Output the (X, Y) coordinate of the center of the cell containing the given text.  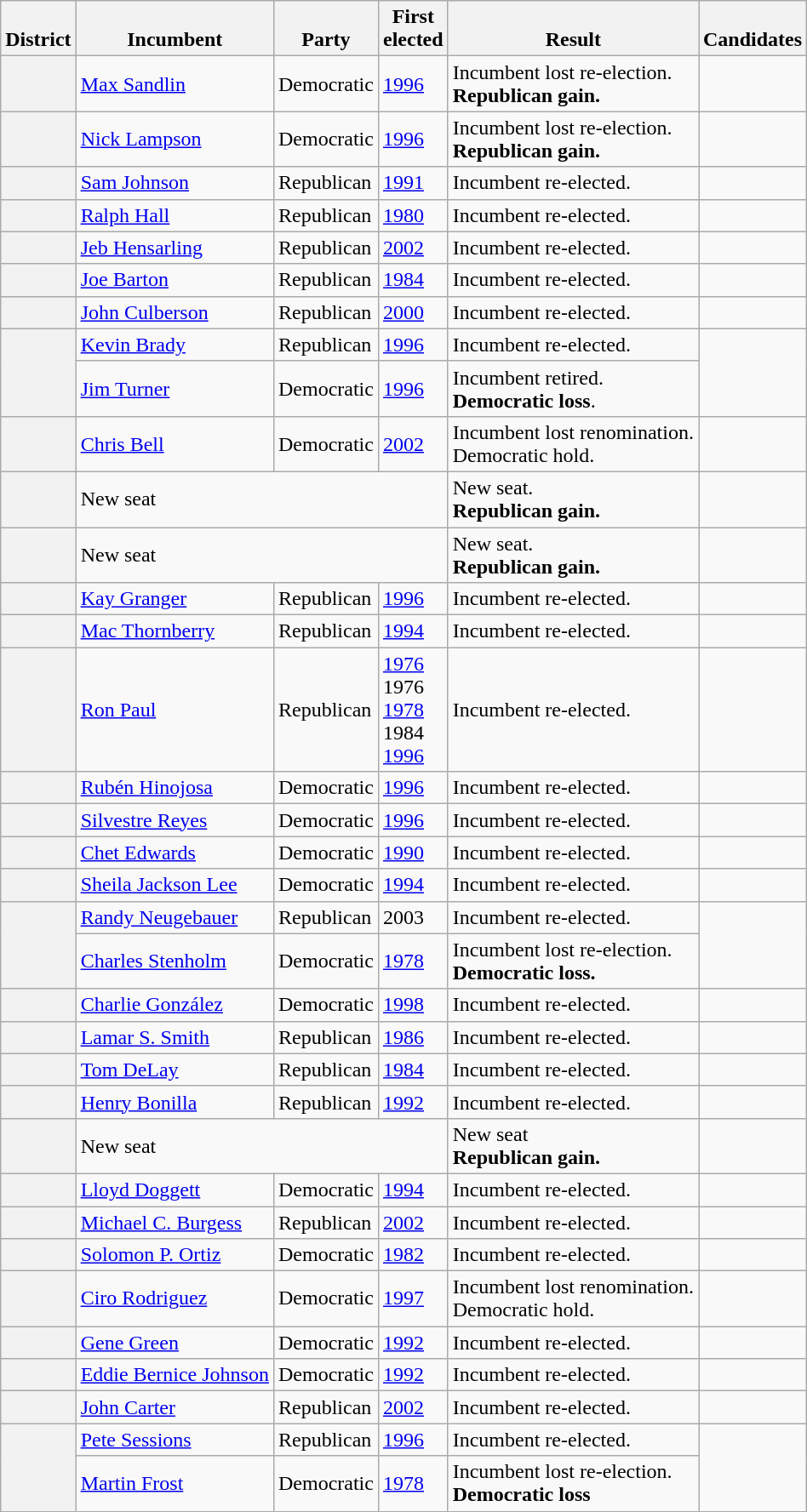
Tom DeLay (175, 1070)
Michael C. Burgess (175, 1223)
John Culberson (175, 312)
Solomon P. Ortiz (175, 1255)
Max Sandlin (175, 83)
Ron Paul (175, 710)
2003 (413, 917)
Kevin Brady (175, 345)
Randy Neugebauer (175, 917)
Result (573, 29)
1998 (413, 1005)
1980 (413, 215)
New seatRepublican gain. (573, 1145)
Pete Sessions (175, 1440)
1976 1976 19781984 1996 (413, 710)
Chris Bell (175, 444)
Sam Johnson (175, 183)
1997 (413, 1298)
Firstelected (413, 29)
Ralph Hall (175, 215)
Incumbent retired.Democratic loss. (573, 388)
Jim Turner (175, 388)
Gene Green (175, 1343)
1990 (413, 853)
1986 (413, 1037)
Sheila Jackson Lee (175, 885)
District (38, 29)
Incumbent lost re-election.Democratic loss (573, 1484)
Lamar S. Smith (175, 1037)
1991 (413, 183)
Mac Thornberry (175, 631)
Silvestre Reyes (175, 820)
John Carter (175, 1407)
Charles Stenholm (175, 961)
Jeb Hensarling (175, 248)
1982 (413, 1255)
Party (325, 29)
Incumbent lost re-election.Democratic loss. (573, 961)
Charlie González (175, 1005)
Lloyd Doggett (175, 1190)
Incumbent (175, 29)
Chet Edwards (175, 853)
Rubén Hinojosa (175, 788)
Ciro Rodriguez (175, 1298)
Eddie Bernice Johnson (175, 1375)
Kay Granger (175, 599)
Henry Bonilla (175, 1102)
Joe Barton (175, 280)
Martin Frost (175, 1484)
Nick Lampson (175, 140)
Candidates (753, 29)
2000 (413, 312)
